Capture the cell that displays the provided text and extract its [X, Y] central coordinate. 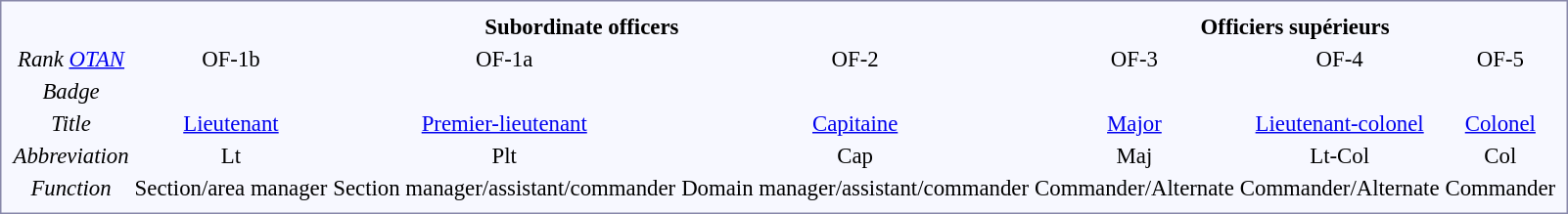
Lt-Col [1339, 155]
OF-2 [855, 59]
Domain manager/assistant/commander [855, 188]
OF-3 [1135, 59]
Major [1135, 123]
Section/area manager [231, 188]
Lieutenant [231, 123]
Maj [1135, 155]
Commander [1500, 188]
Capitaine [855, 123]
Officiers supérieurs [1296, 26]
Function [70, 188]
Badge [70, 91]
Lt [231, 155]
OF-5 [1500, 59]
OF-4 [1339, 59]
OF-1a [505, 59]
OF-1b [231, 59]
Col [1500, 155]
Section manager/assistant/commander [505, 188]
Colonel [1500, 123]
Title [70, 123]
Subordinate officers [581, 26]
Abbreviation [70, 155]
Rank OTAN [70, 59]
Premier-lieutenant [505, 123]
Lieutenant-colonel [1339, 123]
Cap [855, 155]
Plt [505, 155]
